Find where the given text appears and provide that cell's center as (x, y) coordinate. 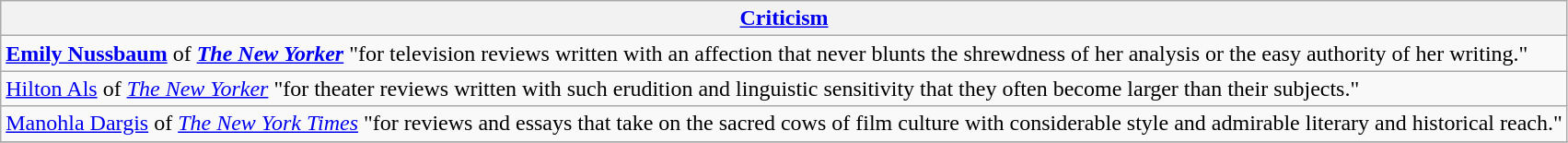
Criticism (784, 18)
